Determine the [X, Y] coordinate at the center of the cell enclosing the given text.  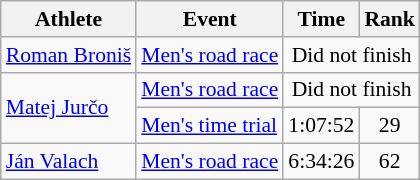
Event [210, 19]
Rank [390, 19]
Men's time trial [210, 126]
29 [390, 126]
62 [390, 162]
1:07:52 [321, 126]
Roman Broniš [68, 55]
Athlete [68, 19]
Matej Jurčo [68, 108]
6:34:26 [321, 162]
Time [321, 19]
Ján Valach [68, 162]
